Identify which cell holds the provided text, then report its [x, y] central coordinate. 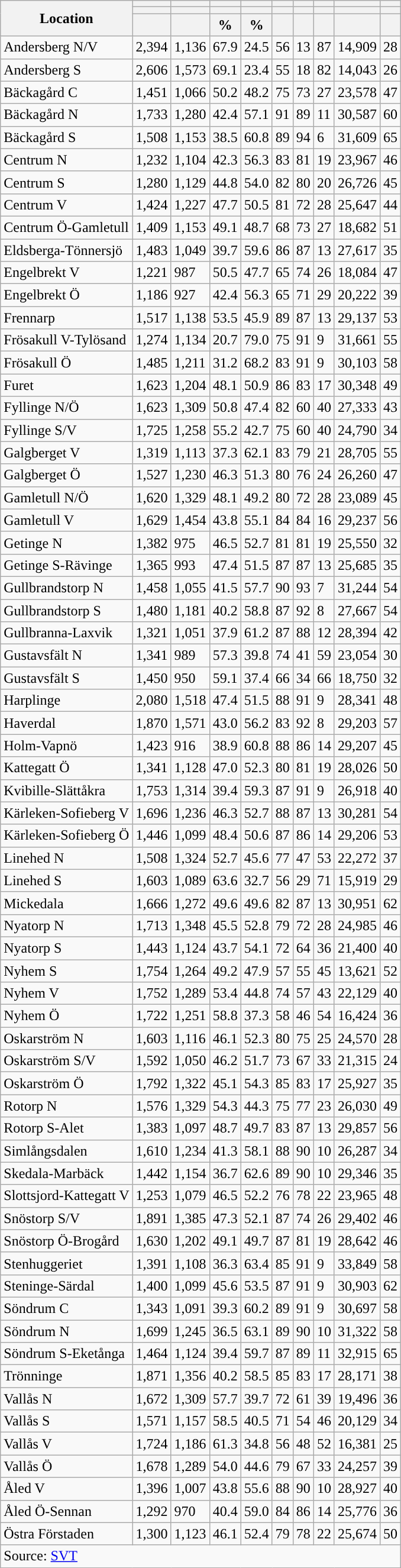
Simlångsdalen [66, 1151]
55.1 [257, 520]
63.6 [225, 880]
1,232 [151, 160]
29,346 [357, 1173]
Vallås V [66, 1444]
32,915 [357, 1354]
26,918 [357, 791]
28,642 [357, 1241]
36.3 [225, 1263]
38.5 [225, 137]
1,464 [151, 1354]
Harplinge [66, 701]
Fyllinge S/V [66, 430]
Getinge N [66, 543]
1,400 [151, 1286]
29,137 [357, 318]
52.8 [257, 925]
68.2 [257, 363]
1,236 [190, 813]
1,356 [190, 1376]
51 [390, 227]
1,724 [151, 1444]
22,129 [357, 993]
67.9 [225, 47]
Frennarp [66, 318]
Vallås Ö [66, 1466]
1,576 [151, 1106]
1,450 [151, 678]
30,951 [357, 903]
1,696 [151, 813]
Nyhem Ö [66, 1016]
1,324 [190, 858]
21,400 [357, 948]
29,203 [357, 723]
1,343 [151, 1308]
Nyhem S [66, 971]
23,578 [357, 92]
Linehed N [66, 858]
7 [324, 588]
1,050 [190, 1061]
1,154 [190, 1173]
1,382 [151, 543]
1,348 [190, 925]
39.3 [225, 1308]
Vallås S [66, 1421]
45.5 [225, 925]
1,204 [190, 385]
Haverdal [66, 723]
Mickedala [66, 903]
37.4 [257, 678]
Engelbrekt V [66, 273]
54.1 [257, 948]
79.0 [257, 340]
2,606 [151, 70]
51.3 [257, 475]
1,518 [190, 701]
Oskarström S/V [66, 1061]
36.7 [225, 1173]
30,103 [357, 363]
16,424 [357, 1016]
1,454 [190, 520]
32.7 [257, 880]
1,104 [190, 160]
1,672 [151, 1399]
Nyatorp S [66, 948]
33,849 [357, 1263]
53.4 [225, 993]
Linehed S [66, 880]
1,442 [151, 1173]
22,272 [357, 858]
1,129 [190, 182]
1,446 [151, 835]
28,341 [357, 701]
41.5 [225, 588]
28,171 [357, 1376]
1,138 [190, 318]
55.6 [257, 1489]
59.3 [257, 791]
13,621 [357, 971]
1,079 [190, 1196]
18,682 [357, 227]
24,570 [357, 1038]
1,116 [190, 1038]
30,348 [357, 385]
1,870 [151, 723]
1,629 [151, 520]
1,089 [190, 880]
Rotorp S-Alet [66, 1128]
1,245 [190, 1331]
Gullbrandstorp N [66, 588]
Åled V [66, 1489]
Åled Ö-Sennan [66, 1511]
6 [324, 137]
21 [324, 453]
950 [190, 678]
29,857 [357, 1128]
Andersberg S [66, 70]
16,381 [357, 1444]
1,423 [151, 746]
50.9 [257, 385]
Centrum N [66, 160]
36.5 [225, 1331]
29,206 [357, 835]
59.0 [257, 1511]
59 [324, 656]
68 [283, 227]
31,661 [357, 340]
14,909 [357, 47]
1,713 [151, 925]
56.2 [257, 723]
25,647 [357, 205]
1,055 [190, 588]
1,097 [190, 1128]
61.2 [257, 633]
1,314 [190, 791]
38 [390, 1376]
43.7 [225, 948]
1,725 [151, 430]
20,129 [357, 1421]
42.3 [225, 160]
47.0 [225, 768]
59.7 [257, 1354]
1,383 [151, 1128]
63.4 [257, 1263]
1,051 [190, 633]
50.2 [225, 92]
27,667 [357, 610]
24,257 [357, 1466]
1,007 [190, 1489]
38.9 [225, 746]
Centrum Ö-Gamletull [66, 227]
47.9 [257, 971]
987 [190, 273]
1,385 [190, 1218]
30,697 [357, 1308]
25,674 [357, 1534]
Gullbrandstorp S [66, 610]
44 [390, 205]
43.0 [225, 723]
Snöstorp S/V [66, 1218]
39.8 [257, 656]
18,084 [357, 273]
26,726 [357, 182]
1,517 [151, 318]
42 [390, 633]
Getinge S-Rävinge [66, 565]
Centrum V [66, 205]
Centrum S [66, 182]
26,287 [357, 1151]
41.3 [225, 1151]
Söndrum N [66, 1331]
1,322 [190, 1083]
Holm-Vapnö [66, 746]
44.3 [257, 1106]
Östra Förstaden [66, 1534]
42.7 [257, 430]
1,123 [190, 1534]
44.6 [257, 1466]
51.7 [257, 1061]
20,222 [357, 295]
1,871 [151, 1376]
25,927 [357, 1083]
Skedala-Marbäck [66, 1173]
1,066 [190, 92]
1,573 [190, 70]
1,792 [151, 1083]
48.4 [225, 835]
30,903 [357, 1286]
1,128 [190, 768]
1,630 [151, 1241]
Stenhuggeriet [66, 1263]
40.5 [257, 1421]
1,230 [190, 475]
20.7 [225, 340]
30,587 [357, 115]
1,483 [151, 250]
Slottsjord-Kattegatt V [66, 1196]
59.6 [257, 250]
19,496 [357, 1399]
970 [190, 1511]
2,394 [151, 47]
1,891 [151, 1218]
25,776 [357, 1511]
40.4 [225, 1511]
993 [190, 565]
Kärleken-Sofieberg Ö [66, 835]
25,550 [357, 543]
Gamletull N/Ö [66, 498]
1,666 [151, 903]
1,678 [151, 1466]
1,319 [151, 453]
57.3 [225, 656]
1,443 [151, 948]
1,136 [190, 47]
1,527 [151, 475]
29,237 [357, 520]
Frösakull Ö [66, 363]
1,258 [190, 430]
1,049 [190, 250]
29,402 [357, 1218]
45.1 [225, 1083]
1,451 [151, 92]
1,181 [190, 610]
1,211 [190, 363]
Kvibille-Slättåkra [66, 791]
52.4 [257, 1534]
58.1 [257, 1151]
Source: SVT [201, 1556]
Trönninge [66, 1376]
69.1 [225, 70]
61 [303, 1399]
20 [324, 182]
1,292 [151, 1511]
Engelbrekt Ö [66, 295]
Snöstorp Ö-Brogård [66, 1241]
1,733 [151, 115]
1,365 [151, 565]
1,264 [190, 971]
Bäckagård N [66, 115]
1,610 [151, 1151]
989 [190, 656]
94 [303, 137]
18 [303, 70]
28,026 [357, 768]
28,394 [357, 633]
55.2 [225, 430]
Söndrum C [66, 1308]
59.1 [225, 678]
23,965 [357, 1196]
1,480 [151, 610]
1,274 [151, 340]
24,790 [357, 430]
63.1 [257, 1331]
1,754 [151, 971]
26,030 [357, 1106]
1,722 [151, 1016]
48.2 [257, 92]
1,157 [190, 1421]
Kärleken-Sofieberg V [66, 813]
1,253 [151, 1196]
Galgberget Ö [66, 475]
Furet [66, 385]
30 [390, 656]
93 [303, 588]
37 [390, 858]
Nyatorp N [66, 925]
52.2 [257, 1196]
31.2 [225, 363]
23.4 [257, 70]
23,089 [357, 498]
12 [324, 633]
Bäckagård C [66, 92]
1,134 [190, 340]
30,281 [357, 813]
Location [66, 18]
29,207 [357, 746]
31,322 [357, 1331]
1,458 [151, 588]
1,753 [151, 791]
1,699 [151, 1331]
31,244 [357, 588]
Steninge-Särdal [66, 1286]
47.3 [225, 1218]
28,927 [357, 1489]
27,617 [357, 250]
60.2 [257, 1308]
21,315 [357, 1061]
Fyllinge N/Ö [66, 408]
50.6 [257, 835]
Gustavsfält S [66, 678]
1,424 [151, 205]
Kattegatt Ö [66, 768]
1,227 [190, 205]
1,391 [151, 1263]
41 [303, 656]
23 [324, 1106]
23,967 [357, 160]
57.1 [257, 115]
46.2 [225, 1061]
24,985 [357, 925]
Rotorp N [66, 1106]
52.1 [257, 1218]
Oskarström N [66, 1038]
64 [303, 948]
23,054 [357, 656]
2,080 [151, 701]
1,091 [190, 1308]
Nyhem V [66, 993]
1,113 [190, 453]
14,043 [357, 70]
1,752 [151, 993]
Gamletull V [66, 520]
25,685 [357, 565]
1,300 [151, 1534]
1,221 [151, 273]
Söndrum S-Eketånga [66, 1354]
27,333 [357, 408]
1,108 [190, 1263]
28,705 [357, 453]
37.9 [225, 633]
24.5 [257, 47]
61.3 [225, 1444]
Vallås N [66, 1399]
Bäckagård S [66, 137]
916 [190, 746]
Gullbranna-Laxvik [66, 633]
62.1 [257, 453]
Oskarström Ö [66, 1083]
50.8 [225, 408]
1,202 [190, 1241]
1,620 [151, 498]
Andersberg N/V [66, 47]
1,251 [190, 1016]
31,609 [357, 137]
15,919 [357, 880]
16 [324, 520]
975 [190, 543]
Eldsberga-Tönnersjö [66, 250]
Frösakull V-Tylösand [66, 340]
1,234 [190, 1151]
1,485 [151, 363]
1,272 [190, 903]
45.9 [257, 318]
62.6 [257, 1173]
Galgberget V [66, 453]
1,592 [151, 1061]
18,750 [357, 678]
26,260 [357, 475]
Gustavsfält N [66, 656]
1,409 [151, 227]
1,321 [151, 633]
1,396 [151, 1489]
34.8 [257, 1444]
927 [190, 295]
